Output the [x, y] coordinate of the center of the cell containing the given text.  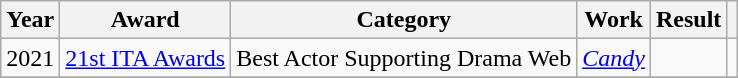
21st ITA Awards [146, 58]
Work [614, 20]
Award [146, 20]
2021 [30, 58]
Candy [614, 58]
Year [30, 20]
Category [404, 20]
Best Actor Supporting Drama Web [404, 58]
Result [688, 20]
